Determine the (x, y) coordinate at the center of the cell enclosing the given text.  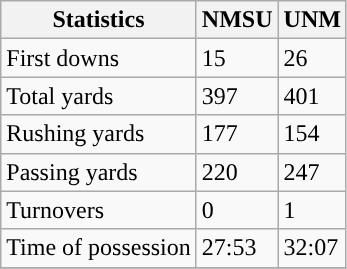
UNM (312, 20)
Time of possession (99, 248)
Total yards (99, 96)
15 (237, 58)
Turnovers (99, 210)
220 (237, 172)
32:07 (312, 248)
154 (312, 134)
First downs (99, 58)
397 (237, 96)
1 (312, 210)
0 (237, 210)
Passing yards (99, 172)
Statistics (99, 20)
Rushing yards (99, 134)
NMSU (237, 20)
247 (312, 172)
401 (312, 96)
27:53 (237, 248)
26 (312, 58)
177 (237, 134)
